Pinpoint the cell where the given text exists, returning its [X, Y] midpoint coordinate. 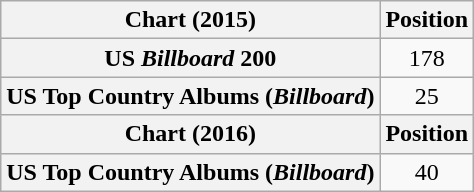
US Billboard 200 [190, 58]
Chart (2016) [190, 134]
25 [427, 96]
Chart (2015) [190, 20]
40 [427, 172]
178 [427, 58]
